Determine the [X, Y] coordinate at the center of the cell enclosing the given text.  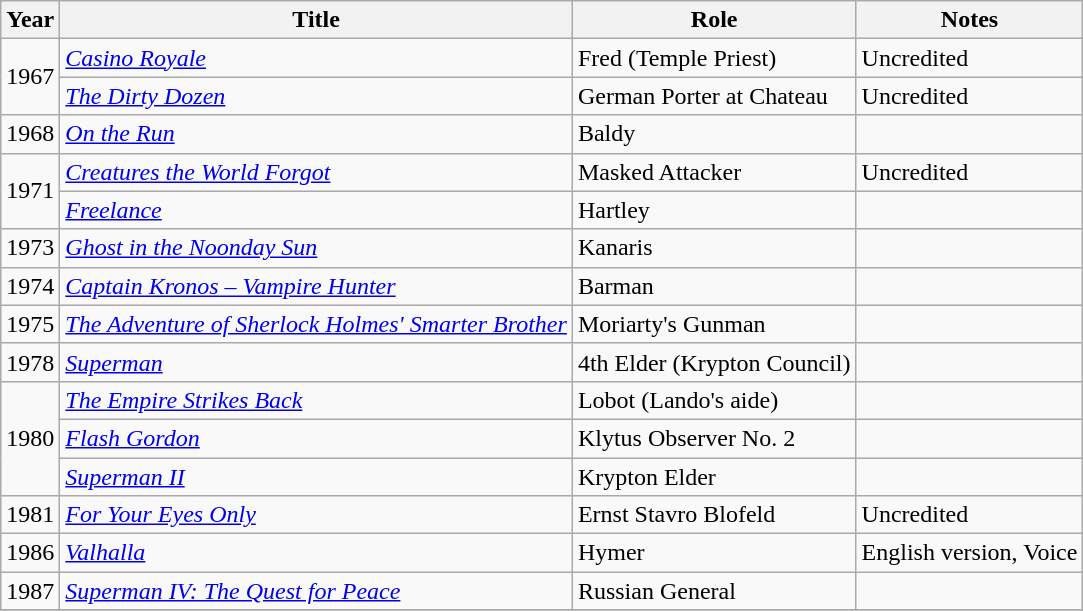
Baldy [714, 134]
Krypton Elder [714, 477]
Masked Attacker [714, 172]
Superman [316, 362]
Hartley [714, 210]
Title [316, 20]
1981 [30, 515]
Flash Gordon [316, 438]
Captain Kronos – Vampire Hunter [316, 286]
Moriarty's Gunman [714, 324]
Lobot (Lando's aide) [714, 400]
Kanaris [714, 248]
1975 [30, 324]
Notes [970, 20]
Role [714, 20]
1973 [30, 248]
German Porter at Chateau [714, 96]
Fred (Temple Priest) [714, 58]
1978 [30, 362]
Casino Royale [316, 58]
Russian General [714, 591]
The Adventure of Sherlock Holmes' Smarter Brother [316, 324]
Valhalla [316, 553]
For Your Eyes Only [316, 515]
Superman IV: The Quest for Peace [316, 591]
1968 [30, 134]
1967 [30, 77]
1986 [30, 553]
1971 [30, 191]
Creatures the World Forgot [316, 172]
Klytus Observer No. 2 [714, 438]
Freelance [316, 210]
The Dirty Dozen [316, 96]
On the Run [316, 134]
1974 [30, 286]
The Empire Strikes Back [316, 400]
4th Elder (Krypton Council) [714, 362]
Barman [714, 286]
1980 [30, 438]
Year [30, 20]
Ernst Stavro Blofeld [714, 515]
Superman II [316, 477]
Hymer [714, 553]
English version, Voice [970, 553]
1987 [30, 591]
Ghost in the Noonday Sun [316, 248]
